Search for the cell housing the specified text and yield its [X, Y] center coordinate. 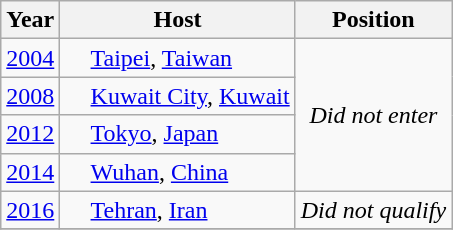
Did not enter [373, 115]
2012 [30, 134]
Year [30, 20]
Tokyo, Japan [178, 134]
Taipei, Taiwan [178, 58]
Wuhan, China [178, 172]
2008 [30, 96]
2016 [30, 210]
2014 [30, 172]
2004 [30, 58]
Position [373, 20]
Kuwait City, Kuwait [178, 96]
Host [178, 20]
Did not qualify [373, 210]
Tehran, Iran [178, 210]
